Provide the [x, y] coordinate of the cell's center where the given text is located.  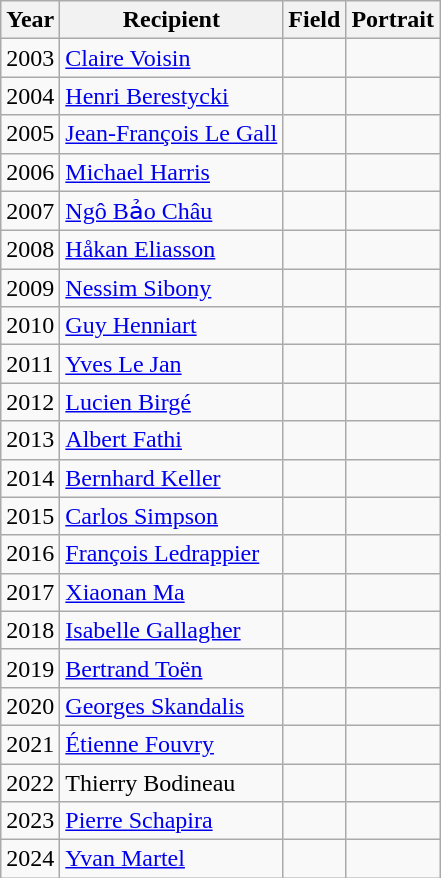
François Ledrappier [172, 554]
Field [314, 20]
2018 [30, 630]
Albert Fathi [172, 440]
Bernhard Keller [172, 478]
2011 [30, 364]
2004 [30, 96]
Bertrand Toën [172, 668]
2006 [30, 172]
Jean-François Le Gall [172, 134]
Georges Skandalis [172, 706]
Yvan Martel [172, 859]
2013 [30, 440]
Ngô Bảo Châu [172, 211]
Yves Le Jan [172, 364]
Carlos Simpson [172, 516]
2022 [30, 783]
Xiaonan Ma [172, 592]
Year [30, 20]
2016 [30, 554]
2007 [30, 211]
2017 [30, 592]
Étienne Fouvry [172, 744]
2023 [30, 821]
2021 [30, 744]
2009 [30, 288]
2014 [30, 478]
Isabelle Gallagher [172, 630]
2019 [30, 668]
2010 [30, 326]
2015 [30, 516]
2020 [30, 706]
Pierre Schapira [172, 821]
Portrait [393, 20]
Guy Henniart [172, 326]
Lucien Birgé [172, 402]
Recipient [172, 20]
2005 [30, 134]
2003 [30, 58]
Michael Harris [172, 172]
Nessim Sibony [172, 288]
Henri Berestycki [172, 96]
2012 [30, 402]
Håkan Eliasson [172, 250]
2008 [30, 250]
2024 [30, 859]
Thierry Bodineau [172, 783]
Claire Voisin [172, 58]
